Identify which cell holds the provided text, then report its [x, y] central coordinate. 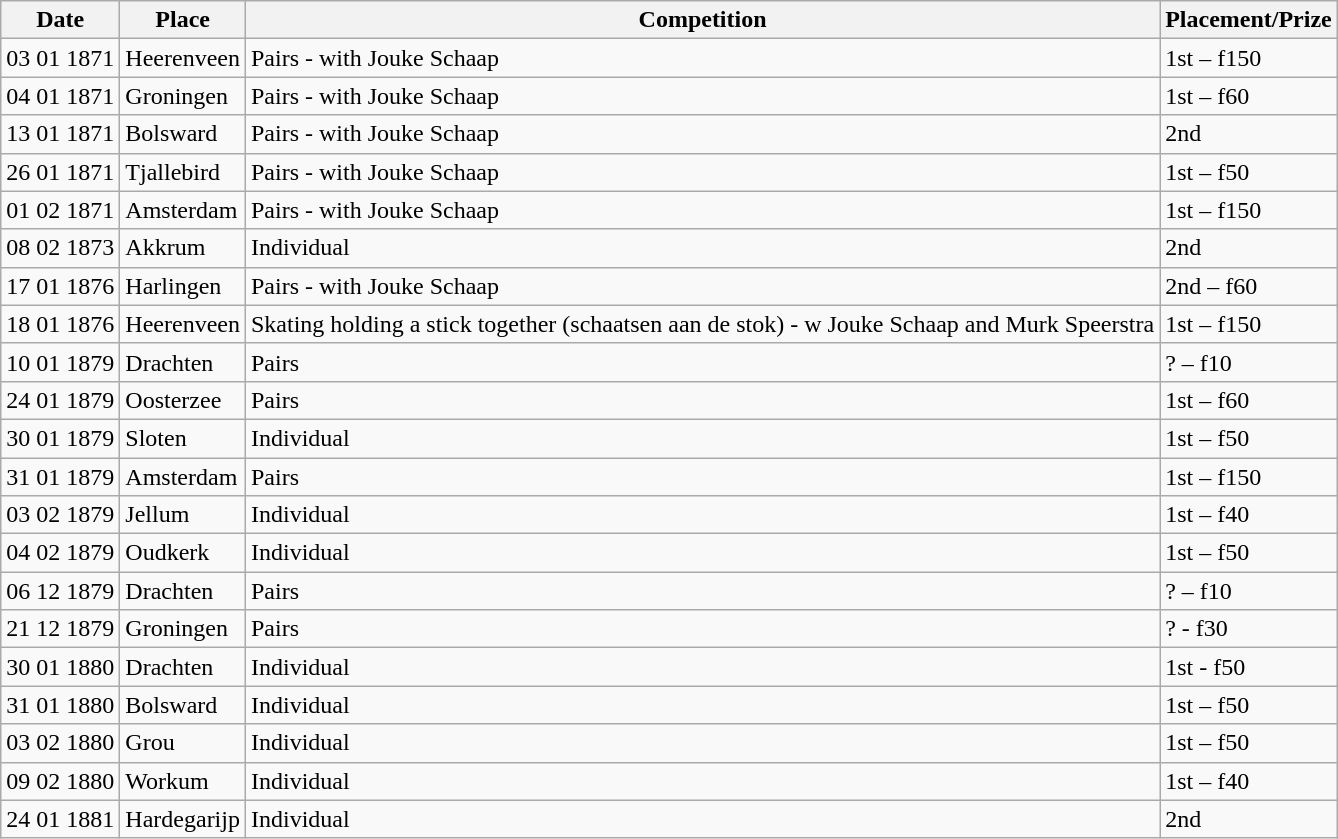
03 02 1879 [60, 515]
03 02 1880 [60, 743]
? - f30 [1249, 629]
18 01 1876 [60, 324]
04 02 1879 [60, 553]
Grou [183, 743]
24 01 1881 [60, 819]
Tjallebird [183, 172]
Sloten [183, 438]
Oosterzee [183, 400]
Hardegarijp [183, 819]
13 01 1871 [60, 134]
08 02 1873 [60, 248]
06 12 1879 [60, 591]
31 01 1880 [60, 705]
Oudkerk [183, 553]
1st - f50 [1249, 667]
Akkrum [183, 248]
01 02 1871 [60, 210]
2nd – f60 [1249, 286]
Placement/Prize [1249, 20]
10 01 1879 [60, 362]
Competition [702, 20]
Date [60, 20]
31 01 1879 [60, 477]
Workum [183, 781]
09 02 1880 [60, 781]
Skating holding a stick together (schaatsen aan de stok) - w Jouke Schaap and Murk Speerstra [702, 324]
26 01 1871 [60, 172]
Jellum [183, 515]
24 01 1879 [60, 400]
30 01 1879 [60, 438]
Place [183, 20]
30 01 1880 [60, 667]
04 01 1871 [60, 96]
21 12 1879 [60, 629]
03 01 1871 [60, 58]
Harlingen [183, 286]
17 01 1876 [60, 286]
